Extract the (X, Y) coordinate from the center of the cell holding the provided text.  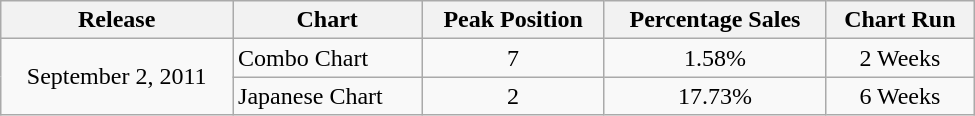
17.73% (714, 96)
Percentage Sales (714, 20)
Japanese Chart (328, 96)
Chart (328, 20)
Chart Run (900, 20)
Peak Position (514, 20)
7 (514, 58)
2 (514, 96)
2 Weeks (900, 58)
1.58% (714, 58)
September 2, 2011 (117, 77)
Release (117, 20)
6 Weeks (900, 96)
Combo Chart (328, 58)
